Find where the given text appears and provide that cell's center as (x, y) coordinate. 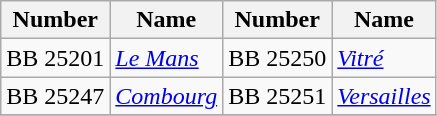
Le Mans (166, 58)
BB 25250 (278, 58)
BB 25201 (56, 58)
BB 25247 (56, 96)
Combourg (166, 96)
Versailles (384, 96)
BB 25251 (278, 96)
Vitré (384, 58)
